Detect which cell encompasses the target text, then output its [x, y] center coordinate. 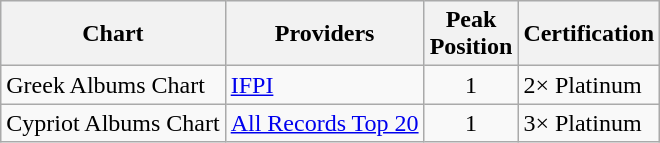
Chart [113, 34]
3× Platinum [589, 123]
PeakPosition [471, 34]
Greek Albums Chart [113, 85]
IFPI [324, 85]
Cypriot Albums Chart [113, 123]
Providers [324, 34]
Certification [589, 34]
2× Platinum [589, 85]
All Records Top 20 [324, 123]
